From the cell containing the given text, extract its center point as [x, y] coordinate. 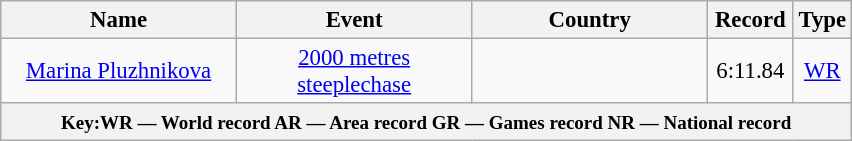
Record [751, 20]
6:11.84 [751, 72]
Type [822, 20]
Country [590, 20]
Marina Pluzhnikova [119, 72]
2000 metres steeplechase [354, 72]
Name [119, 20]
Event [354, 20]
Key:WR — World record AR — Area record GR — Games record NR — National record [426, 122]
WR [822, 72]
